Detect which cell encompasses the target text, then output its (X, Y) center coordinate. 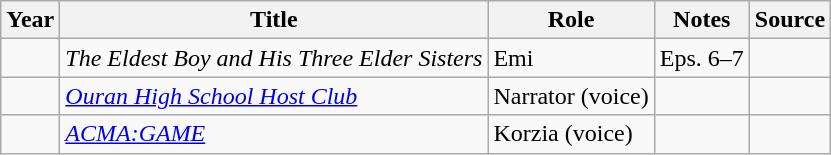
Source (790, 20)
Ouran High School Host Club (274, 96)
Notes (702, 20)
Role (571, 20)
Narrator (voice) (571, 96)
Eps. 6–7 (702, 58)
Title (274, 20)
Year (30, 20)
Korzia (voice) (571, 134)
The Eldest Boy and His Three Elder Sisters (274, 58)
Emi (571, 58)
ACMA:GAME (274, 134)
